For the text-containing cell, return its midpoint in (X, Y) coordinate format. 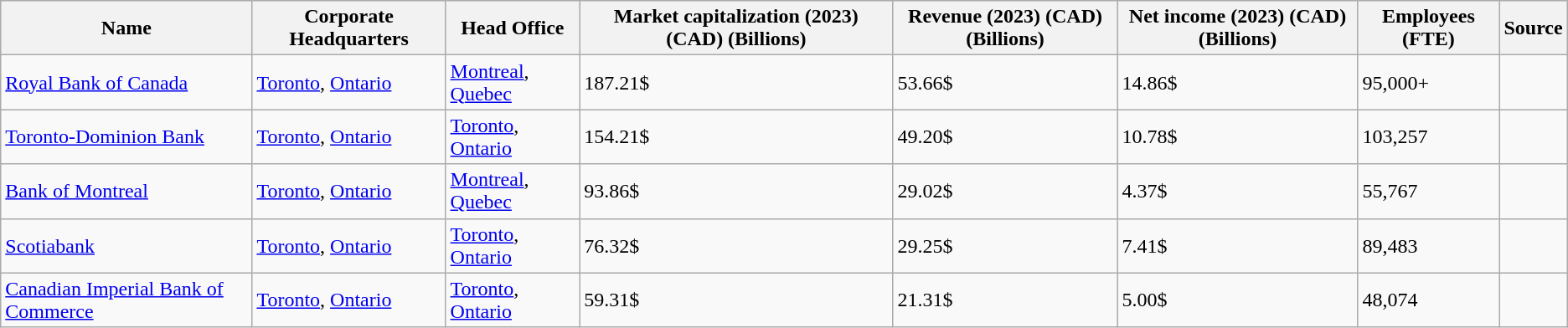
Name (126, 28)
29.02$ (1005, 191)
49.20$ (1005, 137)
95,000+ (1429, 82)
59.31$ (736, 300)
Market capitalization (2023) (CAD) (Billions) (736, 28)
5.00$ (1238, 300)
14.86$ (1238, 82)
21.31$ (1005, 300)
Source (1533, 28)
Bank of Montreal (126, 191)
Revenue (2023) (CAD) (Billions) (1005, 28)
Net income (2023) (CAD) (Billions) (1238, 28)
93.86$ (736, 191)
55,767 (1429, 191)
10.78$ (1238, 137)
Scotiabank (126, 246)
53.66$ (1005, 82)
Head Office (513, 28)
7.41$ (1238, 246)
103,257 (1429, 137)
4.37$ (1238, 191)
Royal Bank of Canada (126, 82)
29.25$ (1005, 246)
Corporate Headquarters (348, 28)
Toronto-Dominion Bank (126, 137)
Employees (FTE) (1429, 28)
76.32$ (736, 246)
Canadian Imperial Bank of Commerce (126, 300)
89,483 (1429, 246)
48,074 (1429, 300)
154.21$ (736, 137)
187.21$ (736, 82)
